For the text-containing cell, return its midpoint in [x, y] coordinate format. 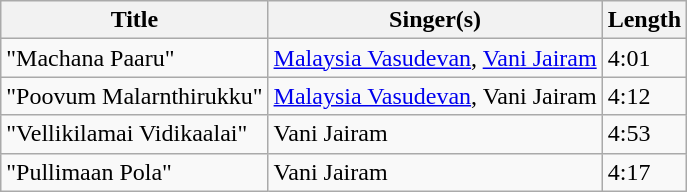
4:12 [644, 96]
Singer(s) [435, 20]
Length [644, 20]
"Poovum Malarnthirukku" [134, 96]
"Vellikilamai Vidikaalai" [134, 134]
4:01 [644, 58]
4:53 [644, 134]
Title [134, 20]
4:17 [644, 172]
"Machana Paaru" [134, 58]
"Pullimaan Pola" [134, 172]
